Pinpoint the cell where the given text exists, returning its [X, Y] midpoint coordinate. 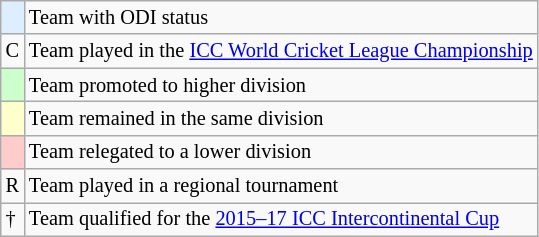
Team played in the ICC World Cricket League Championship [281, 51]
Team promoted to higher division [281, 85]
Team qualified for the 2015–17 ICC Intercontinental Cup [281, 219]
† [12, 219]
Team with ODI status [281, 17]
C [12, 51]
Team played in a regional tournament [281, 186]
Team remained in the same division [281, 118]
Team relegated to a lower division [281, 152]
R [12, 186]
